Identify which cell holds the provided text, then report its (X, Y) central coordinate. 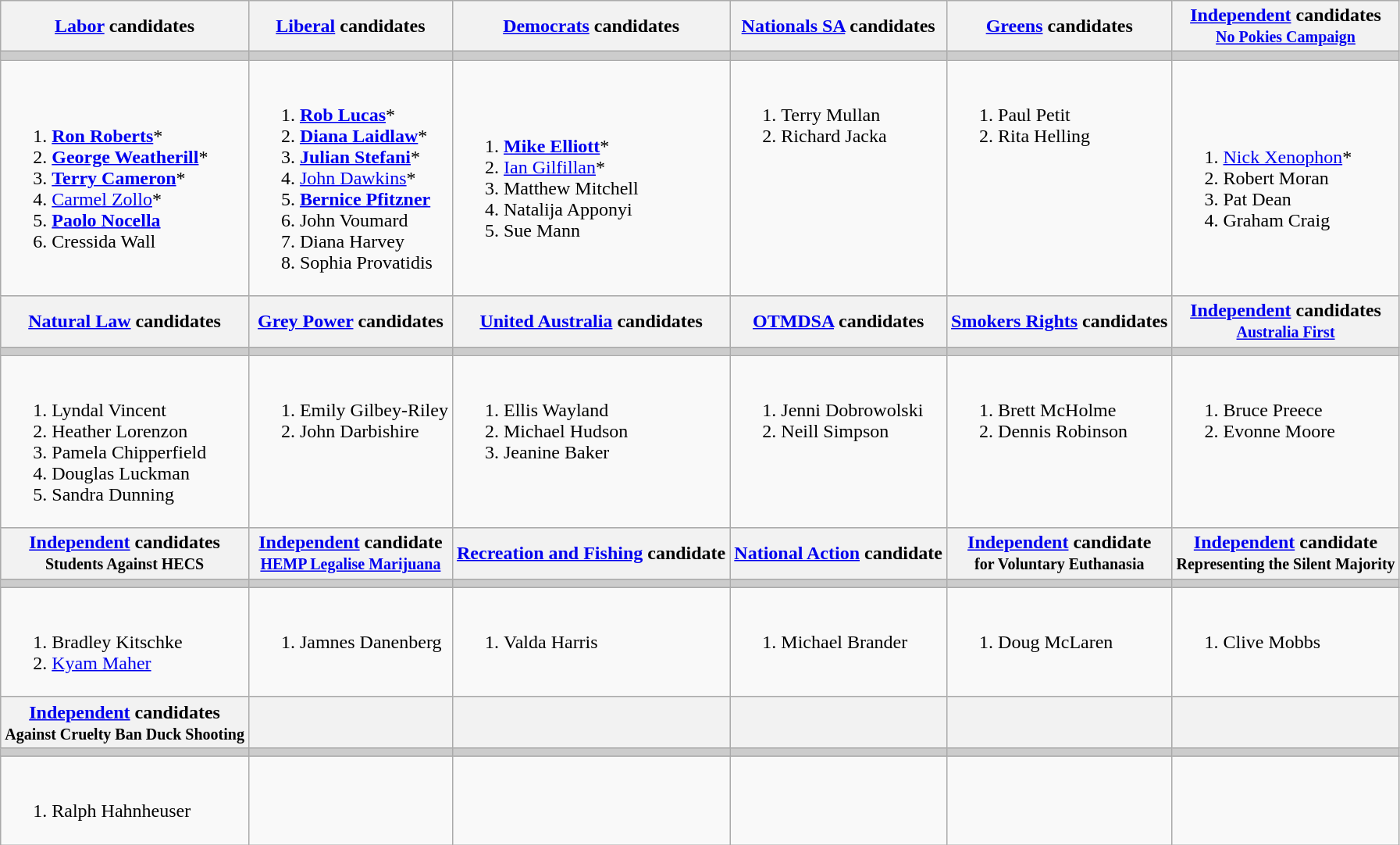
Independent candidate HEMP Legalise Marijuana (350, 553)
Greens candidates (1060, 27)
Liberal candidates (350, 27)
Jenni DobrowolskiNeill Simpson (839, 442)
Nick Xenophon*Robert MoranPat DeanGraham Craig (1285, 178)
Terry MullanRichard Jacka (839, 178)
OTMDSA candidates (839, 322)
Ron Roberts*George Weatherill*Terry Cameron*Carmel Zollo*Paolo NocellaCressida Wall (125, 178)
Paul PetitRita Helling (1060, 178)
Clive Mobbs (1285, 642)
Independent candidate Representing the Silent Majority (1285, 553)
Bruce PreeceEvonne Moore (1285, 442)
Bradley KitschkeKyam Maher (125, 642)
Democrats candidates (590, 27)
Valda Harris (590, 642)
United Australia candidates (590, 322)
Lyndal VincentHeather LorenzonPamela ChipperfieldDouglas LuckmanSandra Dunning (125, 442)
Michael Brander (839, 642)
Labor candidates (125, 27)
Independent candidates No Pokies Campaign (1285, 27)
Jamnes Danenberg (350, 642)
National Action candidate (839, 553)
Independent candidate for Voluntary Euthanasia (1060, 553)
Smokers Rights candidates (1060, 322)
Emily Gilbey-RileyJohn Darbishire (350, 442)
Independent candidates Australia First (1285, 322)
Natural Law candidates (125, 322)
Doug McLaren (1060, 642)
Ralph Hahnheuser (125, 800)
Grey Power candidates (350, 322)
Nationals SA candidates (839, 27)
Mike Elliott*Ian Gilfillan*Matthew MitchellNatalija ApponyiSue Mann (590, 178)
Recreation and Fishing candidate (590, 553)
Brett McHolmeDennis Robinson (1060, 442)
Independent candidates Students Against HECS (125, 553)
Rob Lucas*Diana Laidlaw*Julian Stefani*John Dawkins*Bernice PfitznerJohn VoumardDiana HarveySophia Provatidis (350, 178)
Independent candidates Against Cruelty Ban Duck Shooting (125, 722)
Ellis WaylandMichael HudsonJeanine Baker (590, 442)
